From the cell containing the given text, extract its center point as (X, Y) coordinate. 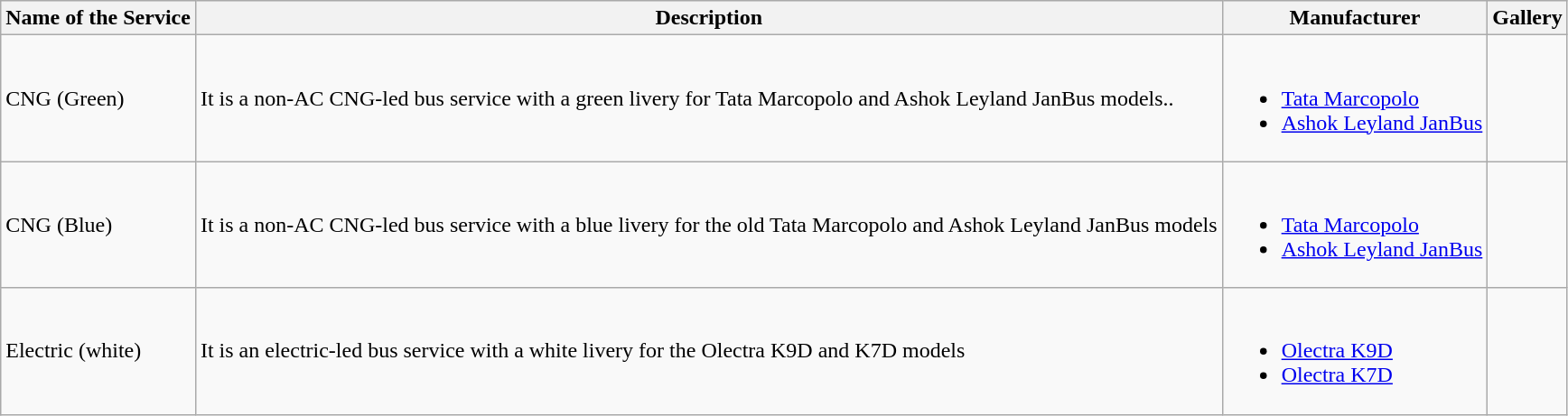
It is a non-AC CNG-led bus service with a green livery for Tata Marcopolo and Ashok Leyland JanBus models.. (708, 98)
It is an electric-led bus service with a white livery for the Olectra K9D and K7D models (708, 351)
It is a non-AC CNG-led bus service with a blue livery for the old Tata Marcopolo and Ashok Leyland JanBus models (708, 225)
Electric (white) (98, 351)
CNG (Green) (98, 98)
Olectra K9DOlectra K7D (1355, 351)
Name of the Service (98, 18)
Gallery (1527, 18)
Manufacturer (1355, 18)
CNG (Blue) (98, 225)
Description (708, 18)
